Determine the [X, Y] coordinate at the center of the cell enclosing the given text.  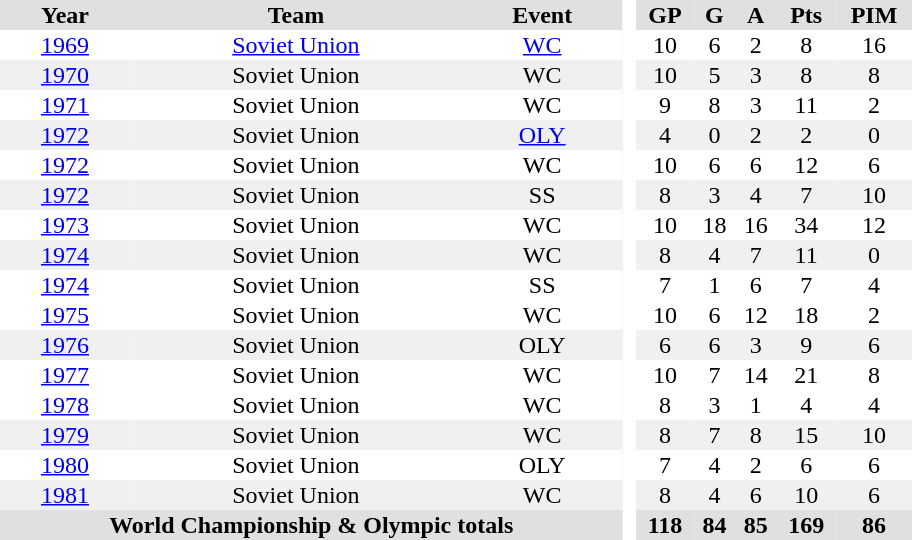
21 [806, 375]
Year [65, 15]
14 [756, 375]
Team [296, 15]
1976 [65, 345]
85 [756, 525]
PIM [874, 15]
GP [665, 15]
Event [542, 15]
1971 [65, 105]
1977 [65, 375]
84 [714, 525]
1975 [65, 315]
1969 [65, 45]
1970 [65, 75]
5 [714, 75]
G [714, 15]
World Championship & Olympic totals [311, 525]
15 [806, 435]
1979 [65, 435]
169 [806, 525]
86 [874, 525]
A [756, 15]
1980 [65, 465]
34 [806, 225]
1981 [65, 495]
1978 [65, 405]
1973 [65, 225]
Pts [806, 15]
118 [665, 525]
